Return the [x, y] coordinate for the center point of the cell that contains the specified text.  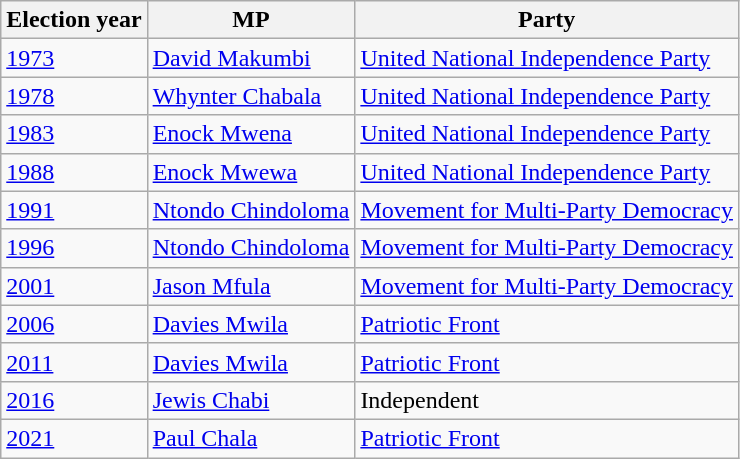
1996 [74, 248]
Paul Chala [251, 438]
2006 [74, 324]
Jewis Chabi [251, 400]
1991 [74, 210]
David Makumbi [251, 58]
2011 [74, 362]
Whynter Chabala [251, 96]
1978 [74, 96]
1973 [74, 58]
2001 [74, 286]
Enock Mwewa [251, 172]
Enock Mwena [251, 134]
MP [251, 20]
Party [547, 20]
Election year [74, 20]
2021 [74, 438]
2016 [74, 400]
Independent [547, 400]
1983 [74, 134]
1988 [74, 172]
Jason Mfula [251, 286]
